Return [x, y] of the center of cell containing provided text 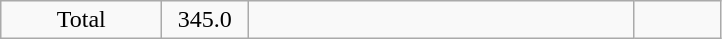
Total [82, 20]
345.0 [205, 20]
